Return [x, y] of the center of cell containing provided text 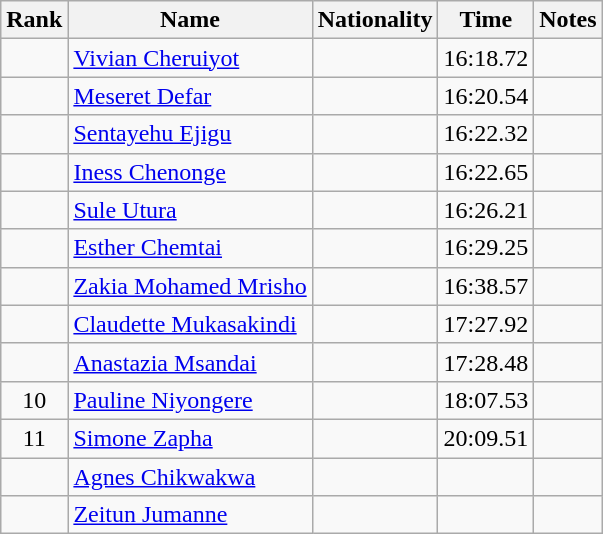
Pauline Niyongere [190, 400]
16:18.72 [486, 58]
Notes [568, 20]
10 [34, 400]
Meseret Defar [190, 96]
Anastazia Msandai [190, 362]
Iness Chenonge [190, 172]
Claudette Mukasakindi [190, 324]
Rank [34, 20]
Zeitun Jumanne [190, 515]
16:22.65 [486, 172]
Vivian Cheruiyot [190, 58]
16:29.25 [486, 248]
11 [34, 438]
Sentayehu Ejigu [190, 134]
17:28.48 [486, 362]
Simone Zapha [190, 438]
Nationality [375, 20]
Esther Chemtai [190, 248]
20:09.51 [486, 438]
16:26.21 [486, 210]
Sule Utura [190, 210]
16:20.54 [486, 96]
16:22.32 [486, 134]
Agnes Chikwakwa [190, 477]
Name [190, 20]
Zakia Mohamed Mrisho [190, 286]
18:07.53 [486, 400]
17:27.92 [486, 324]
Time [486, 20]
16:38.57 [486, 286]
